Extract the [x, y] coordinate from the center of the cell holding the provided text.  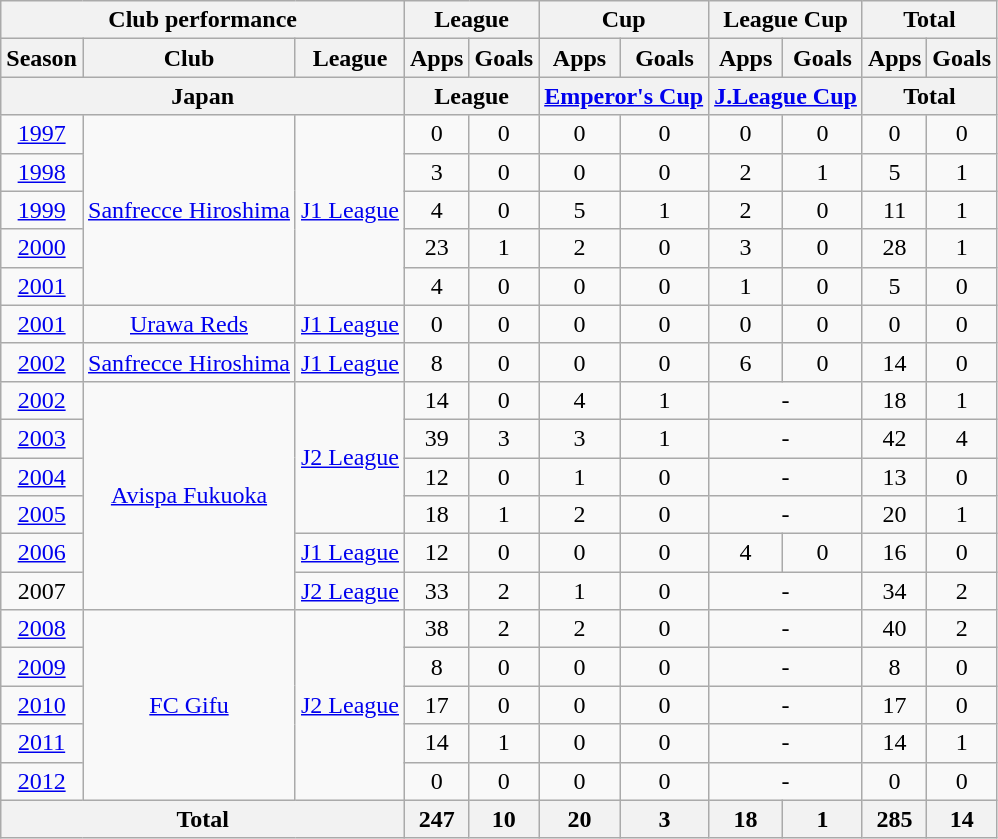
13 [894, 477]
11 [894, 210]
2009 [42, 667]
1999 [42, 210]
34 [894, 591]
2012 [42, 781]
2006 [42, 553]
1998 [42, 172]
2003 [42, 438]
Cup [624, 20]
Club [188, 58]
247 [437, 819]
Avispa Fukuoka [188, 495]
2011 [42, 743]
39 [437, 438]
Season [42, 58]
23 [437, 248]
FC Gifu [188, 705]
League Cup [786, 20]
40 [894, 629]
2005 [42, 515]
Urawa Reds [188, 324]
2008 [42, 629]
42 [894, 438]
2010 [42, 705]
10 [504, 819]
Japan [203, 96]
Emperor's Cup [624, 96]
J.League Cup [786, 96]
2000 [42, 248]
1997 [42, 134]
2007 [42, 591]
285 [894, 819]
6 [746, 362]
38 [437, 629]
33 [437, 591]
28 [894, 248]
16 [894, 553]
2004 [42, 477]
Club performance [203, 20]
